Return (x, y) of the center of cell containing provided text 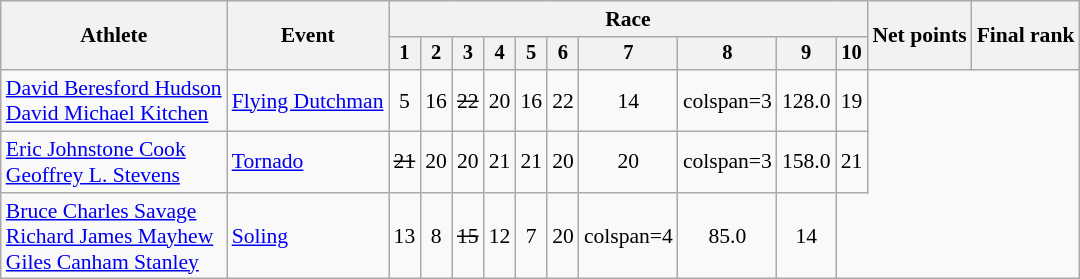
Event (308, 36)
9 (806, 54)
2 (436, 54)
10 (852, 54)
Net points (919, 36)
19 (852, 100)
3 (468, 54)
128.0 (806, 100)
Race (628, 19)
Tornado (308, 162)
Eric Johnstone CookGeoffrey L. Stevens (114, 162)
8 (728, 54)
David Beresford HudsonDavid Michael Kitchen (114, 100)
Athlete (114, 36)
4 (500, 54)
6 (563, 54)
7 (628, 54)
Final rank (1026, 36)
158.0 (806, 162)
14 (628, 100)
Flying Dutchman (308, 100)
1 (405, 54)
